Output the (x, y) coordinate of the center of the cell containing the given text.  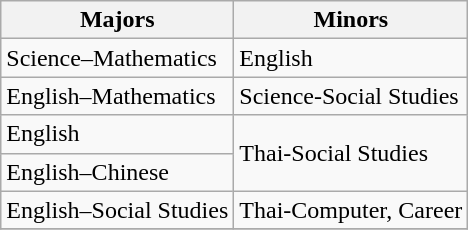
Science-Social Studies (351, 96)
English–Mathematics (118, 96)
English–Social Studies (118, 210)
English–Chinese (118, 172)
Minors (351, 20)
Majors (118, 20)
Thai-Social Studies (351, 153)
Science–Mathematics (118, 58)
Thai-Computer, Career (351, 210)
